Locate the cell with the specified text and output its [x, y] center coordinate. 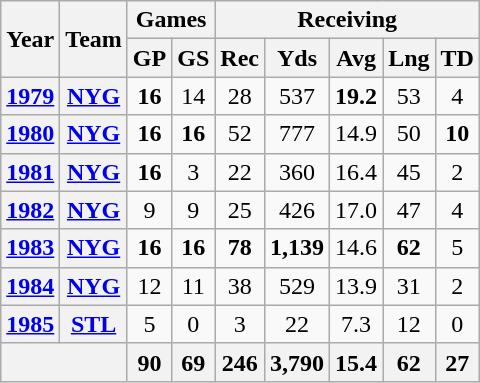
10 [457, 134]
246 [240, 362]
537 [298, 96]
Receiving [348, 20]
45 [409, 172]
11 [194, 286]
TD [457, 58]
19.2 [356, 96]
STL [94, 324]
15.4 [356, 362]
Team [94, 39]
50 [409, 134]
Year [30, 39]
25 [240, 210]
31 [409, 286]
53 [409, 96]
69 [194, 362]
Avg [356, 58]
13.9 [356, 286]
3,790 [298, 362]
Rec [240, 58]
529 [298, 286]
28 [240, 96]
1,139 [298, 248]
360 [298, 172]
52 [240, 134]
14 [194, 96]
Games [170, 20]
78 [240, 248]
47 [409, 210]
1980 [30, 134]
777 [298, 134]
7.3 [356, 324]
14.6 [356, 248]
Yds [298, 58]
1985 [30, 324]
27 [457, 362]
GP [149, 58]
17.0 [356, 210]
1982 [30, 210]
426 [298, 210]
16.4 [356, 172]
GS [194, 58]
14.9 [356, 134]
1983 [30, 248]
1979 [30, 96]
Lng [409, 58]
1981 [30, 172]
1984 [30, 286]
38 [240, 286]
90 [149, 362]
